Extract the [x, y] coordinate from the center of the cell holding the provided text.  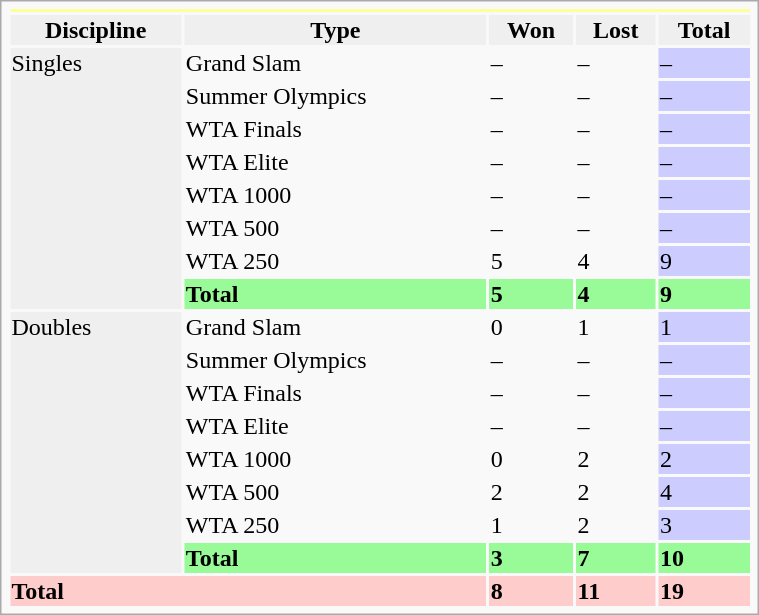
19 [704, 591]
Won [531, 30]
8 [531, 591]
Lost [616, 30]
Type [335, 30]
Discipline [96, 30]
10 [704, 558]
Doubles [96, 442]
11 [616, 591]
7 [616, 558]
Singles [96, 178]
